Capture the cell that displays the provided text and extract its [X, Y] central coordinate. 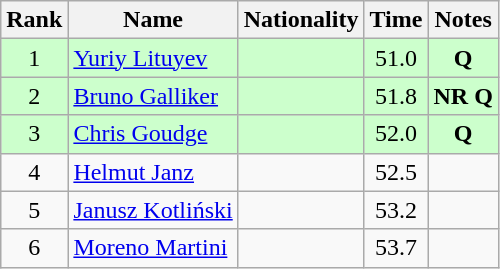
Chris Goudge [153, 134]
Moreno Martini [153, 248]
Bruno Galliker [153, 96]
53.2 [396, 210]
51.0 [396, 58]
5 [34, 210]
3 [34, 134]
Janusz Kotliński [153, 210]
1 [34, 58]
Notes [463, 20]
Rank [34, 20]
52.0 [396, 134]
52.5 [396, 172]
51.8 [396, 96]
Name [153, 20]
NR Q [463, 96]
53.7 [396, 248]
Nationality [301, 20]
Time [396, 20]
4 [34, 172]
6 [34, 248]
Yuriy Lituyev [153, 58]
2 [34, 96]
Helmut Janz [153, 172]
